Detect which cell encompasses the target text, then output its [X, Y] center coordinate. 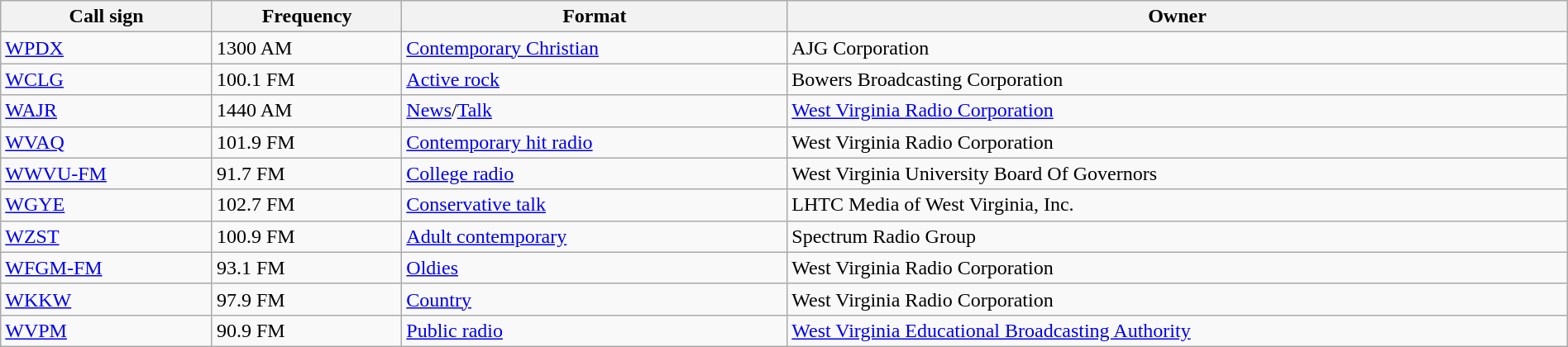
Contemporary Christian [595, 48]
Public radio [595, 330]
WPDX [107, 48]
WKKW [107, 299]
AJG Corporation [1178, 48]
Adult contemporary [595, 236]
WFGM-FM [107, 268]
1440 AM [306, 111]
Country [595, 299]
News/Talk [595, 111]
93.1 FM [306, 268]
102.7 FM [306, 205]
Contemporary hit radio [595, 142]
Format [595, 17]
Call sign [107, 17]
Oldies [595, 268]
WAJR [107, 111]
WWVU-FM [107, 173]
Active rock [595, 79]
West Virginia University Board Of Governors [1178, 173]
LHTC Media of West Virginia, Inc. [1178, 205]
91.7 FM [306, 173]
Conservative talk [595, 205]
101.9 FM [306, 142]
West Virginia Educational Broadcasting Authority [1178, 330]
WVAQ [107, 142]
Bowers Broadcasting Corporation [1178, 79]
90.9 FM [306, 330]
WGYE [107, 205]
Owner [1178, 17]
100.9 FM [306, 236]
College radio [595, 173]
WVPM [107, 330]
WZST [107, 236]
WCLG [107, 79]
100.1 FM [306, 79]
Frequency [306, 17]
Spectrum Radio Group [1178, 236]
97.9 FM [306, 299]
1300 AM [306, 48]
